Identify which cell holds the provided text, then report its (X, Y) central coordinate. 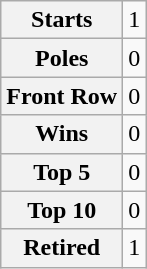
Wins (62, 134)
Poles (62, 58)
Top 10 (62, 210)
Front Row (62, 96)
Retired (62, 248)
Top 5 (62, 172)
Starts (62, 20)
